Scan for the cell matching the given text and deliver its (X, Y) coordinate at center. 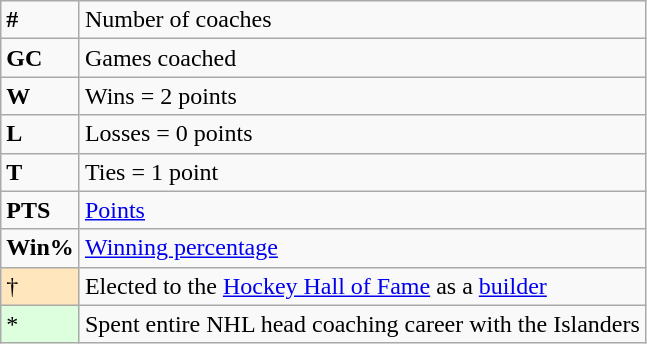
PTS (40, 210)
Wins = 2 points (362, 96)
Points (362, 210)
Spent entire NHL head coaching career with the Islanders (362, 324)
Games coached (362, 58)
Losses = 0 points (362, 134)
T (40, 172)
Win% (40, 248)
* (40, 324)
GC (40, 58)
W (40, 96)
L (40, 134)
Elected to the Hockey Hall of Fame as a builder (362, 286)
† (40, 286)
# (40, 20)
Ties = 1 point (362, 172)
Number of coaches (362, 20)
Winning percentage (362, 248)
